Extract the [x, y] coordinate from the center of the cell holding the provided text.  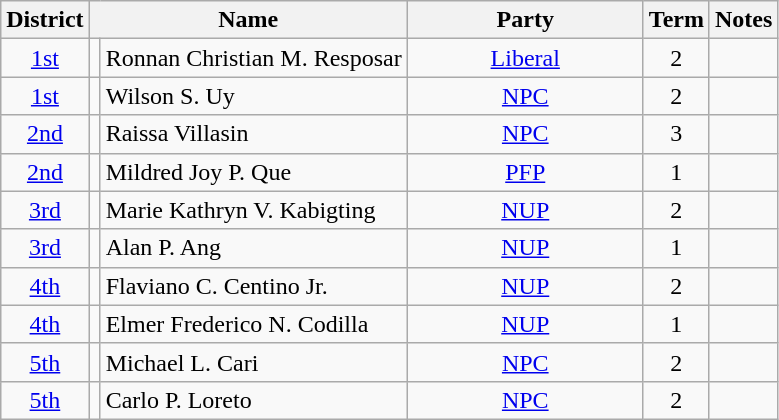
Marie Kathryn V. Kabigting [254, 210]
Mildred Joy P. Que [254, 172]
Michael L. Cari [254, 362]
Wilson S. Uy [254, 96]
Raissa Villasin [254, 134]
PFP [525, 172]
Party [525, 20]
3 [676, 134]
Elmer Frederico N. Codilla [254, 324]
Ronnan Christian M. Resposar [254, 58]
Carlo P. Loreto [254, 400]
Alan P. Ang [254, 248]
Notes [743, 20]
Flaviano C. Centino Jr. [254, 286]
Name [248, 20]
Term [676, 20]
District [45, 20]
Liberal [525, 58]
